Provide the (X, Y) coordinate of the cell's center where the given text is located.  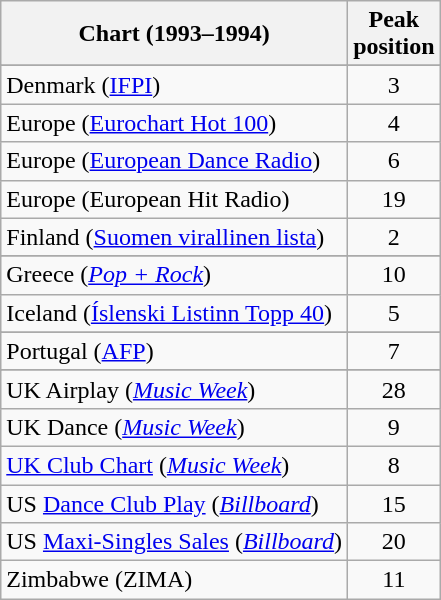
Portugal (AFP) (174, 351)
UK Airplay (Music Week) (174, 389)
Europe (European Dance Radio) (174, 161)
US Dance Club Play (Billboard) (174, 503)
Finland (Suomen virallinen lista) (174, 237)
4 (394, 123)
Europe (European Hit Radio) (174, 199)
15 (394, 503)
7 (394, 351)
19 (394, 199)
9 (394, 427)
28 (394, 389)
Iceland (Íslenski Listinn Topp 40) (174, 313)
11 (394, 580)
Zimbabwe (ZIMA) (174, 580)
8 (394, 465)
3 (394, 85)
5 (394, 313)
Denmark (IFPI) (174, 85)
2 (394, 237)
UK Dance (Music Week) (174, 427)
US Maxi-Singles Sales (Billboard) (174, 542)
Greece (Pop + Rock) (174, 275)
Europe (Eurochart Hot 100) (174, 123)
6 (394, 161)
10 (394, 275)
Peakposition (394, 34)
UK Club Chart (Music Week) (174, 465)
20 (394, 542)
Chart (1993–1994) (174, 34)
